Scan for the cell matching the given text and deliver its (X, Y) coordinate at center. 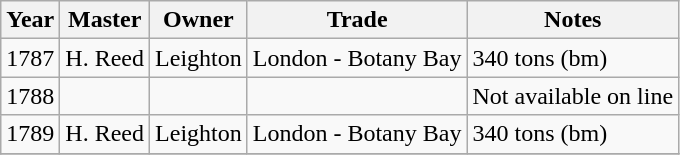
1789 (30, 134)
Notes (573, 20)
Year (30, 20)
1788 (30, 96)
1787 (30, 58)
Trade (357, 20)
Not available on line (573, 96)
Owner (199, 20)
Master (105, 20)
